Search for the cell housing the specified text and yield its (x, y) center coordinate. 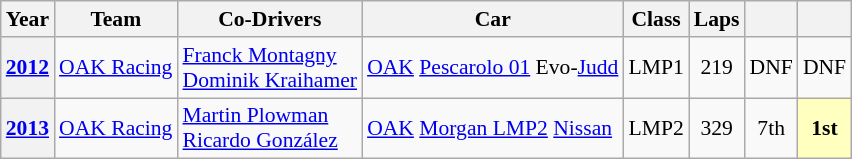
Car (492, 19)
1st (824, 128)
Martin Plowman Ricardo González (270, 128)
Year (28, 19)
Team (116, 19)
Class (656, 19)
7th (770, 128)
219 (717, 68)
329 (717, 128)
Laps (717, 19)
2013 (28, 128)
Co-Drivers (270, 19)
LMP2 (656, 128)
LMP1 (656, 68)
Franck Montagny Dominik Kraihamer (270, 68)
OAK Morgan LMP2 Nissan (492, 128)
OAK Pescarolo 01 Evo-Judd (492, 68)
2012 (28, 68)
